Search for the cell housing the specified text and yield its (X, Y) center coordinate. 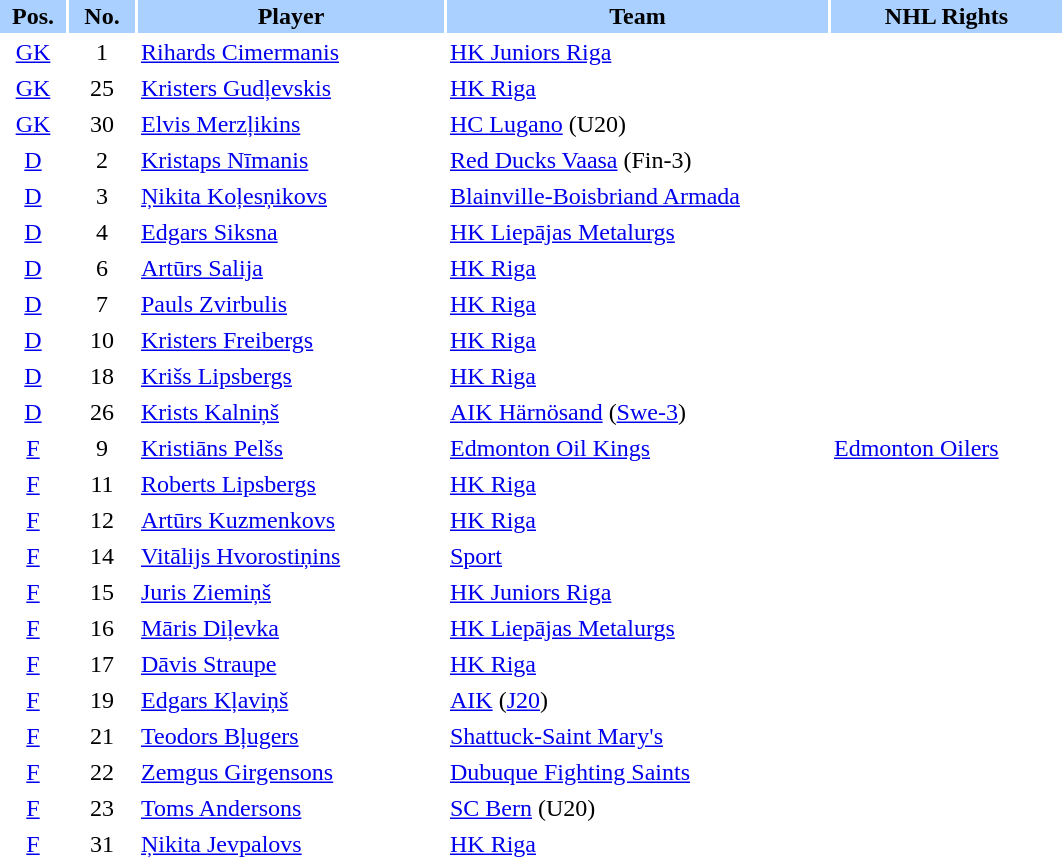
16 (102, 628)
Krišs Lipsbergs (291, 376)
7 (102, 304)
4 (102, 232)
NHL Rights (946, 16)
Zemgus Girgensons (291, 772)
Kristers Gudļevskis (291, 88)
Roberts Lipsbergs (291, 484)
Ņikita Koļesņikovs (291, 196)
21 (102, 736)
Dubuque Fighting Saints (638, 772)
Kristiāns Pelšs (291, 448)
18 (102, 376)
Pos. (33, 16)
Shattuck-Saint Mary's (638, 736)
14 (102, 556)
Māris Diļevka (291, 628)
25 (102, 88)
Edmonton Oil Kings (638, 448)
26 (102, 412)
Teodors Bļugers (291, 736)
Pauls Zvirbulis (291, 304)
Edgars Kļaviņš (291, 700)
Kristers Freibergs (291, 340)
Team (638, 16)
30 (102, 124)
Krists Kalniņš (291, 412)
SC Bern (U20) (638, 808)
Artūrs Salija (291, 268)
Juris Ziemiņš (291, 592)
22 (102, 772)
3 (102, 196)
17 (102, 664)
Blainville-Boisbriand Armada (638, 196)
Rihards Cimermanis (291, 52)
11 (102, 484)
12 (102, 520)
Vitālijs Hvorostiņins (291, 556)
Edgars Siksna (291, 232)
Kristaps Nīmanis (291, 160)
Artūrs Kuzmenkovs (291, 520)
1 (102, 52)
19 (102, 700)
Edmonton Oilers (946, 448)
HC Lugano (U20) (638, 124)
Player (291, 16)
10 (102, 340)
Sport (638, 556)
9 (102, 448)
No. (102, 16)
AIK Härnösand (Swe-3) (638, 412)
15 (102, 592)
23 (102, 808)
Red Ducks Vaasa (Fin-3) (638, 160)
2 (102, 160)
Dāvis Straupe (291, 664)
AIK (J20) (638, 700)
Elvis Merzļikins (291, 124)
Toms Andersons (291, 808)
6 (102, 268)
